Determine the (X, Y) coordinate at the center of the cell enclosing the given text.  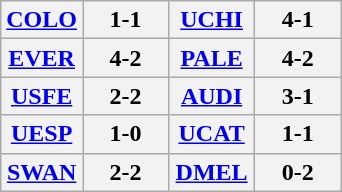
UESP (42, 134)
UCHI (212, 20)
USFE (42, 96)
AUDI (212, 96)
1-0 (125, 134)
EVER (42, 58)
UCAT (212, 134)
SWAN (42, 172)
DMEL (212, 172)
PALE (212, 58)
4-1 (298, 20)
COLO (42, 20)
3-1 (298, 96)
0-2 (298, 172)
